From the cell containing the given text, extract its center point as (X, Y) coordinate. 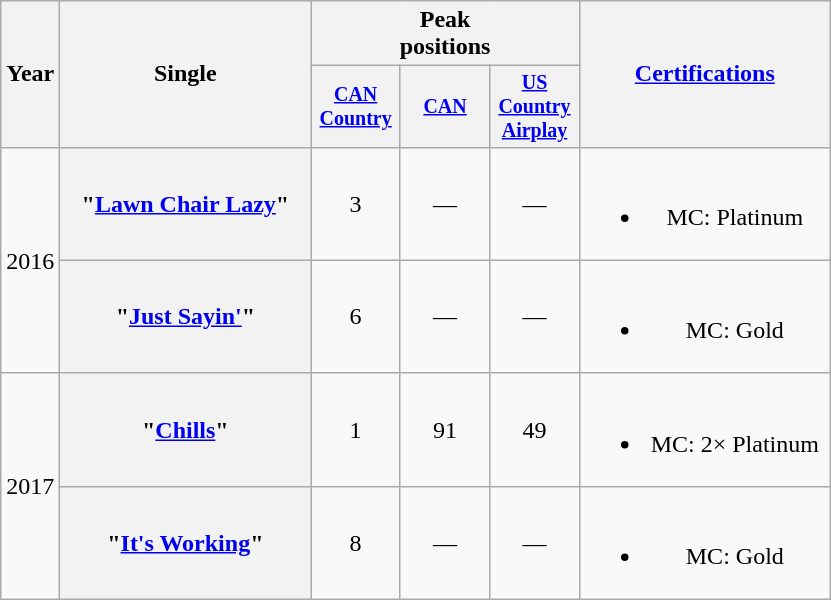
2017 (30, 486)
Certifications (704, 74)
US Country Airplay (534, 106)
"Just Sayin'" (186, 316)
Year (30, 74)
CAN Country (356, 106)
Single (186, 74)
MC: Platinum (704, 204)
49 (534, 430)
2016 (30, 260)
"Lawn Chair Lazy" (186, 204)
Peakpositions (445, 34)
6 (356, 316)
91 (444, 430)
MC: 2× Platinum (704, 430)
3 (356, 204)
8 (356, 542)
CAN (444, 106)
"It's Working" (186, 542)
1 (356, 430)
"Chills" (186, 430)
